Extract the (x, y) coordinate from the center of the cell holding the provided text.  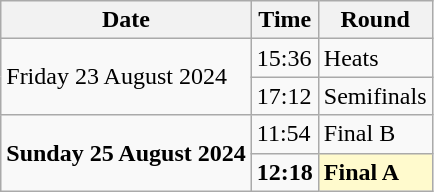
Semifinals (375, 96)
Final B (375, 134)
Final A (375, 172)
Date (126, 20)
Heats (375, 58)
15:36 (284, 58)
12:18 (284, 172)
Round (375, 20)
Friday 23 August 2024 (126, 77)
11:54 (284, 134)
Time (284, 20)
17:12 (284, 96)
Sunday 25 August 2024 (126, 153)
